Extract the [x, y] coordinate from the center of the cell holding the provided text.  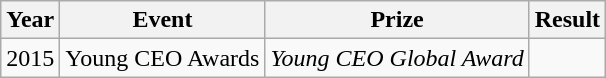
Young CEO Awards [162, 58]
Result [567, 20]
2015 [30, 58]
Prize [397, 20]
Year [30, 20]
Young CEO Global Award [397, 58]
Event [162, 20]
